Provide the [x, y] coordinate of the cell's center where the given text is located.  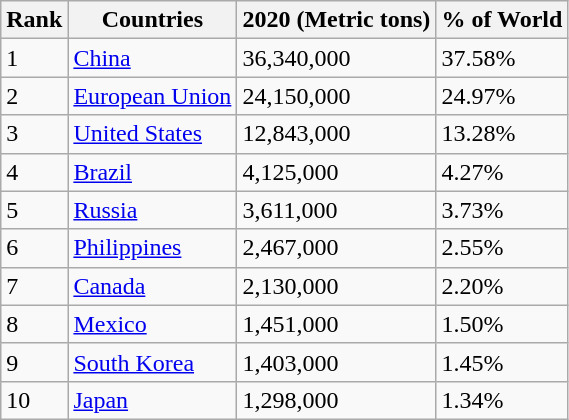
6 [34, 248]
24.97% [502, 96]
European Union [152, 96]
South Korea [152, 362]
36,340,000 [336, 58]
1.50% [502, 324]
2,467,000 [336, 248]
4,125,000 [336, 172]
37.58% [502, 58]
9 [34, 362]
2.55% [502, 248]
1,298,000 [336, 400]
3,611,000 [336, 210]
Rank [34, 20]
7 [34, 286]
2.20% [502, 286]
Countries [152, 20]
1.34% [502, 400]
1 [34, 58]
Canada [152, 286]
1,451,000 [336, 324]
2,130,000 [336, 286]
United States [152, 134]
% of World [502, 20]
1.45% [502, 362]
Philippines [152, 248]
13.28% [502, 134]
4.27% [502, 172]
4 [34, 172]
12,843,000 [336, 134]
3.73% [502, 210]
2 [34, 96]
2020 (Metric tons) [336, 20]
3 [34, 134]
1,403,000 [336, 362]
Japan [152, 400]
Brazil [152, 172]
10 [34, 400]
8 [34, 324]
China [152, 58]
5 [34, 210]
24,150,000 [336, 96]
Russia [152, 210]
Mexico [152, 324]
